For the text-containing cell, return its midpoint in (X, Y) coordinate format. 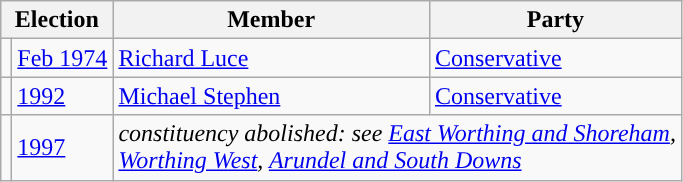
Election (57, 20)
1997 (62, 148)
Michael Stephen (272, 96)
1992 (62, 96)
Member (272, 20)
Party (555, 20)
Richard Luce (272, 58)
constituency abolished: see East Worthing and Shoreham, Worthing West, Arundel and South Downs (398, 148)
Feb 1974 (62, 58)
